Capture the cell that displays the provided text and extract its [x, y] central coordinate. 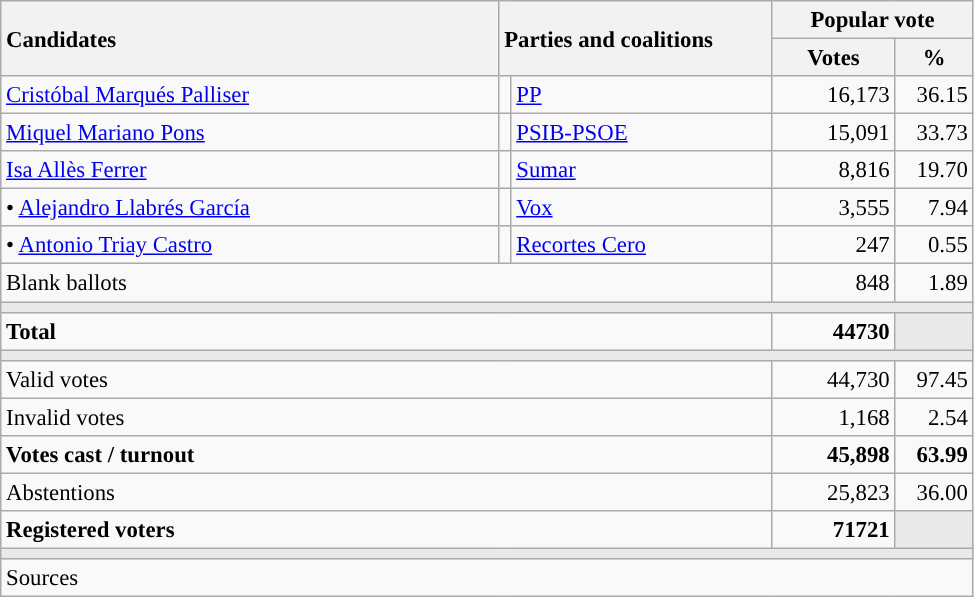
Isa Allès Ferrer [250, 170]
25,823 [834, 492]
33.73 [934, 133]
36.15 [934, 95]
36.00 [934, 492]
Valid votes [386, 379]
% [934, 58]
1,168 [834, 417]
3,555 [834, 208]
19.70 [934, 170]
Blank ballots [386, 283]
Miquel Mariano Pons [250, 133]
2.54 [934, 417]
Parties and coalitions [636, 38]
Popular vote [872, 20]
Recortes Cero [642, 245]
Sources [487, 578]
Sumar [642, 170]
Cristóbal Marqués Palliser [250, 95]
Votes [834, 58]
16,173 [834, 95]
PP [642, 95]
Votes cast / turnout [386, 455]
848 [834, 283]
7.94 [934, 208]
15,091 [834, 133]
8,816 [834, 170]
63.99 [934, 455]
45,898 [834, 455]
44,730 [834, 379]
Abstentions [386, 492]
97.45 [934, 379]
71721 [834, 530]
Registered voters [386, 530]
44730 [834, 331]
1.89 [934, 283]
• Alejandro Llabrés García [250, 208]
Candidates [250, 38]
Invalid votes [386, 417]
Total [386, 331]
Vox [642, 208]
• Antonio Triay Castro [250, 245]
PSIB-PSOE [642, 133]
0.55 [934, 245]
247 [834, 245]
